Scan for the cell matching the given text and deliver its [x, y] coordinate at center. 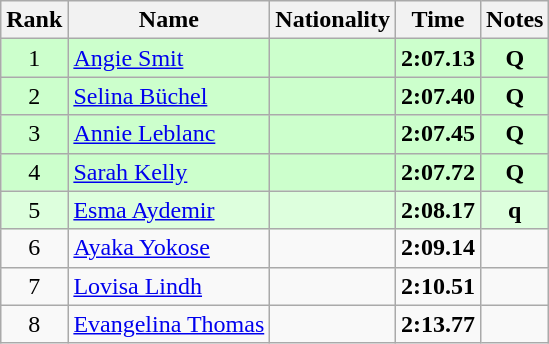
2:09.14 [438, 248]
q [515, 210]
Annie Leblanc [169, 134]
Rank [34, 20]
5 [34, 210]
Lovisa Lindh [169, 286]
Angie Smit [169, 58]
Selina Büchel [169, 96]
7 [34, 286]
Nationality [333, 20]
2:07.13 [438, 58]
2:08.17 [438, 210]
2 [34, 96]
Notes [515, 20]
Esma Aydemir [169, 210]
2:07.72 [438, 172]
1 [34, 58]
Sarah Kelly [169, 172]
2:07.45 [438, 134]
8 [34, 324]
Ayaka Yokose [169, 248]
2:10.51 [438, 286]
2:07.40 [438, 96]
Evangelina Thomas [169, 324]
4 [34, 172]
3 [34, 134]
Time [438, 20]
2:13.77 [438, 324]
Name [169, 20]
6 [34, 248]
